Pinpoint the cell where the given text exists, returning its (x, y) midpoint coordinate. 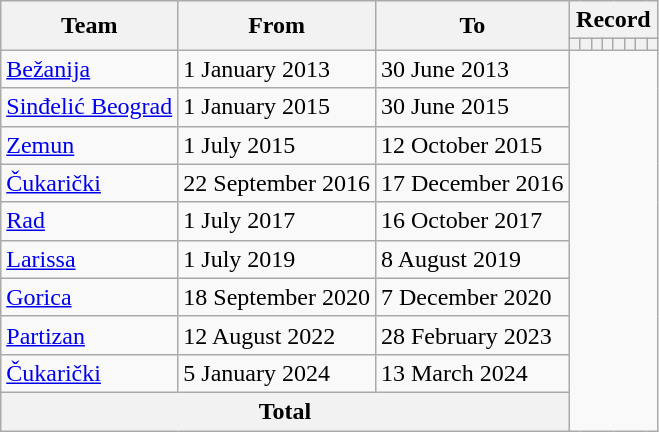
28 February 2023 (472, 335)
1 July 2019 (277, 259)
5 January 2024 (277, 373)
16 October 2017 (472, 221)
Team (90, 26)
Total (285, 411)
13 March 2024 (472, 373)
1 January 2015 (277, 107)
12 October 2015 (472, 145)
Larissa (90, 259)
Bežanija (90, 69)
1 July 2015 (277, 145)
17 December 2016 (472, 183)
30 June 2013 (472, 69)
To (472, 26)
1 July 2017 (277, 221)
18 September 2020 (277, 297)
Zemun (90, 145)
12 August 2022 (277, 335)
Rad (90, 221)
Partizan (90, 335)
Sinđelić Beograd (90, 107)
1 January 2013 (277, 69)
Record (613, 20)
8 August 2019 (472, 259)
From (277, 26)
22 September 2016 (277, 183)
Gorica (90, 297)
30 June 2015 (472, 107)
7 December 2020 (472, 297)
